Provide the [X, Y] coordinate of the cell's center where the given text is located.  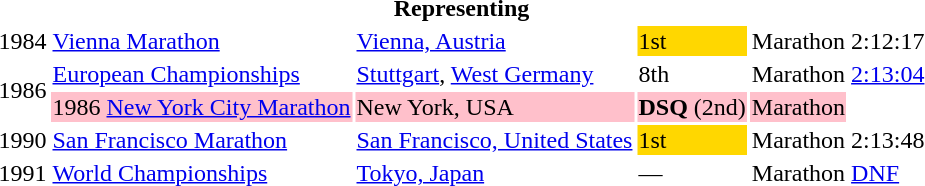
8th [692, 74]
1986 New York City Marathon [202, 107]
New York, USA [494, 107]
Vienna, Austria [494, 41]
San Francisco Marathon [202, 140]
Stuttgart, West Germany [494, 74]
European Championships [202, 74]
DSQ (2nd) [692, 107]
Vienna Marathon [202, 41]
San Francisco, United States [494, 140]
